Extract the [x, y] coordinate from the center of the cell holding the provided text.  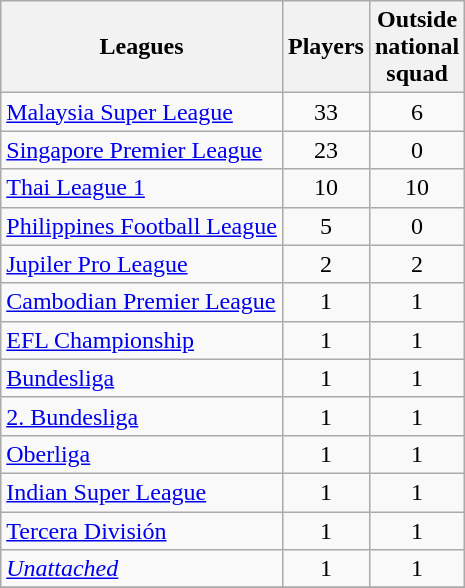
Singapore Premier League [142, 150]
Bundesliga [142, 378]
Oberliga [142, 454]
Jupiler Pro League [142, 264]
Players [326, 47]
Leagues [142, 47]
5 [326, 226]
EFL Championship [142, 340]
Outsidenationalsquad [416, 47]
Malaysia Super League [142, 112]
33 [326, 112]
Unattached [142, 569]
Cambodian Premier League [142, 302]
6 [416, 112]
Philippines Football League [142, 226]
2. Bundesliga [142, 416]
Indian Super League [142, 492]
23 [326, 150]
Tercera División [142, 531]
Thai League 1 [142, 188]
